From the cell containing the given text, extract its center point as [x, y] coordinate. 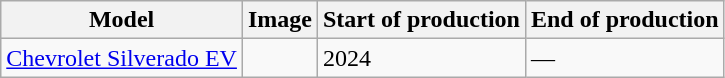
Model [122, 20]
Start of production [421, 20]
Image [280, 20]
2024 [421, 58]
— [624, 58]
Chevrolet Silverado EV [122, 58]
End of production [624, 20]
